For the text-containing cell, return its midpoint in [X, Y] coordinate format. 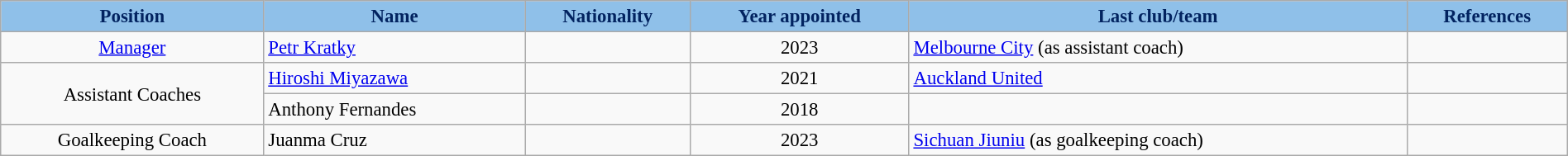
Year appointed [799, 17]
Goalkeeping Coach [132, 140]
Juanma Cruz [394, 140]
2018 [799, 110]
Auckland United [1158, 78]
Position [132, 17]
Nationality [607, 17]
Manager [132, 48]
Sichuan Jiuniu (as goalkeeping coach) [1158, 140]
References [1487, 17]
Assistant Coaches [132, 94]
Petr Kratky [394, 48]
Name [394, 17]
Melbourne City (as assistant coach) [1158, 48]
Hiroshi Miyazawa [394, 78]
Anthony Fernandes [394, 110]
Last club/team [1158, 17]
2021 [799, 78]
